For the text-containing cell, return its midpoint in (x, y) coordinate format. 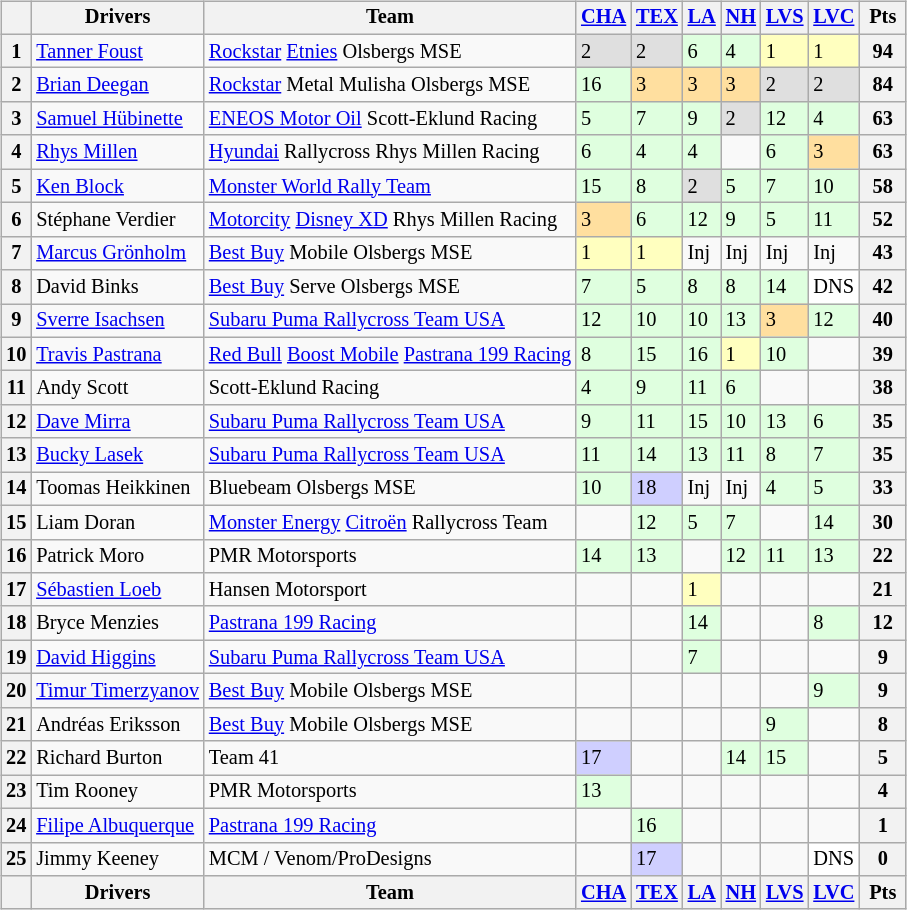
Marcus Grönholm (118, 253)
Best Buy Serve Olsbergs MSE (390, 287)
Bucky Lasek (118, 455)
David Binks (118, 287)
Rockstar Etnies Olsbergs MSE (390, 51)
84 (882, 85)
Jimmy Keeney (118, 859)
40 (882, 321)
Stéphane Verdier (118, 220)
Bryce Menzies (118, 623)
94 (882, 51)
Timur Timerzyanov (118, 691)
Andréas Eriksson (118, 724)
Ken Block (118, 186)
Monster World Rally Team (390, 186)
Motorcity Disney XD Rhys Millen Racing (390, 220)
19 (16, 657)
33 (882, 489)
Filipe Albuquerque (118, 825)
Team 41 (390, 758)
39 (882, 354)
ENEOS Motor Oil Scott-Eklund Racing (390, 119)
42 (882, 287)
38 (882, 388)
Bluebeam Olsbergs MSE (390, 489)
Tim Rooney (118, 792)
Richard Burton (118, 758)
0 (882, 859)
Rockstar Metal Mulisha Olsbergs MSE (390, 85)
52 (882, 220)
Monster Energy Citroën Rallycross Team (390, 522)
20 (16, 691)
Andy Scott (118, 388)
Hyundai Rallycross Rhys Millen Racing (390, 152)
Sébastien Loeb (118, 590)
Dave Mirra (118, 422)
Sverre Isachsen (118, 321)
Toomas Heikkinen (118, 489)
Samuel Hübinette (118, 119)
Brian Deegan (118, 85)
Liam Doran (118, 522)
MCM / Venom/ProDesigns (390, 859)
Red Bull Boost Mobile Pastrana 199 Racing (390, 354)
58 (882, 186)
Tanner Foust (118, 51)
Rhys Millen (118, 152)
Scott-Eklund Racing (390, 388)
23 (16, 792)
30 (882, 522)
43 (882, 253)
David Higgins (118, 657)
Hansen Motorsport (390, 590)
Travis Pastrana (118, 354)
25 (16, 859)
Patrick Moro (118, 556)
24 (16, 825)
